Determine the [X, Y] coordinate at the center of the cell enclosing the given text.  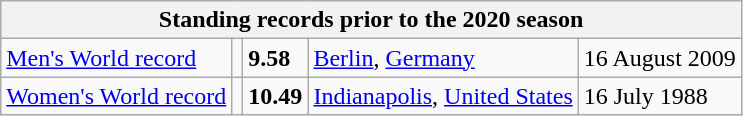
Women's World record [116, 96]
Berlin, Germany [443, 58]
10.49 [276, 96]
Indianapolis, United States [443, 96]
Men's World record [116, 58]
9.58 [276, 58]
Standing records prior to the 2020 season [372, 20]
16 August 2009 [660, 58]
16 July 1988 [660, 96]
